Provide the (x, y) coordinate of the cell's center where the given text is located.  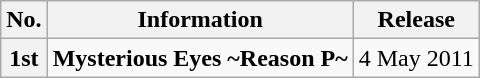
Release (416, 20)
4 May 2011 (416, 58)
No. (24, 20)
1st (24, 58)
Mysterious Eyes ~Reason P~ (200, 58)
Information (200, 20)
